Capture the cell that displays the provided text and extract its (x, y) central coordinate. 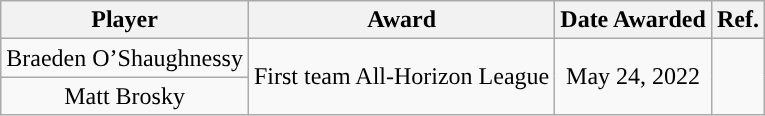
May 24, 2022 (634, 77)
Ref. (738, 20)
Date Awarded (634, 20)
Player (125, 20)
First team All-Horizon League (401, 77)
Braeden O’Shaughnessy (125, 58)
Award (401, 20)
Matt Brosky (125, 96)
